Locate the cell with the specified text and output its (x, y) center coordinate. 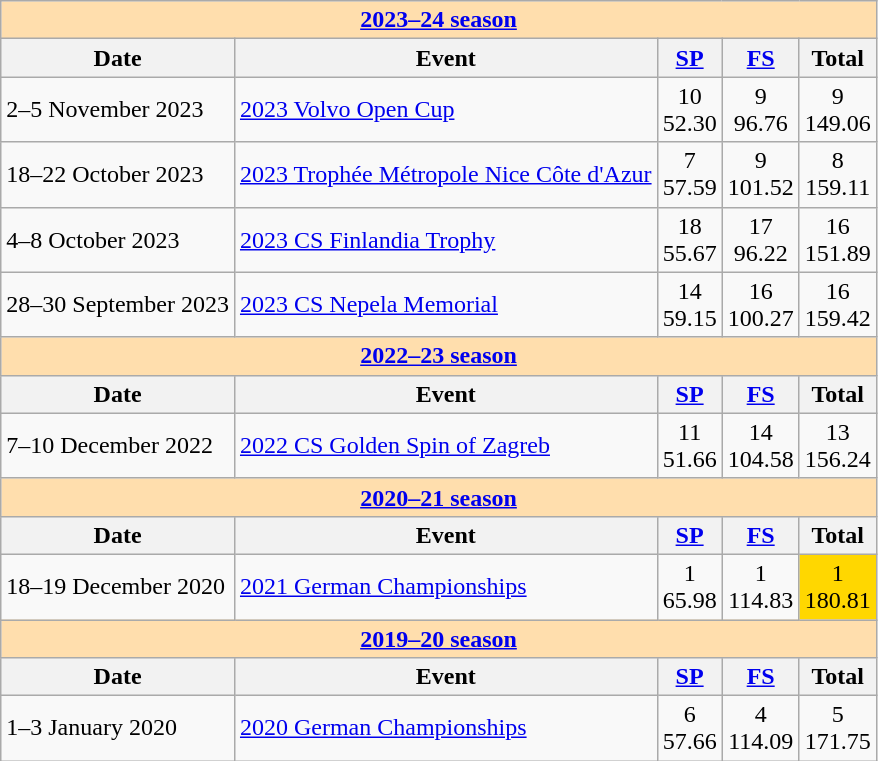
2020–21 season (439, 497)
10 52.30 (690, 110)
18–19 December 2020 (118, 586)
16 159.42 (838, 304)
16 100.27 (760, 304)
4–8 October 2023 (118, 240)
18–22 October 2023 (118, 174)
2023 Volvo Open Cup (446, 110)
2022–23 season (439, 356)
4 114.09 (760, 728)
1 114.83 (760, 586)
2023 Trophée Métropole Nice Côte d'Azur (446, 174)
28–30 September 2023 (118, 304)
1 180.81 (838, 586)
2022 CS Golden Spin of Zagreb (446, 446)
2023–24 season (439, 20)
9 96.76 (760, 110)
2019–20 season (439, 639)
11 51.66 (690, 446)
18 55.67 (690, 240)
9 101.52 (760, 174)
16 151.89 (838, 240)
7 57.59 (690, 174)
13 156.24 (838, 446)
9 149.06 (838, 110)
7–10 December 2022 (118, 446)
14 104.58 (760, 446)
2020 German Championships (446, 728)
17 96.22 (760, 240)
2–5 November 2023 (118, 110)
2023 CS Nepela Memorial (446, 304)
8 159.11 (838, 174)
1–3 January 2020 (118, 728)
2023 CS Finlandia Trophy (446, 240)
14 59.15 (690, 304)
2021 German Championships (446, 586)
6 57.66 (690, 728)
1 65.98 (690, 586)
5 171.75 (838, 728)
